Determine the (x, y) coordinate at the center of the cell enclosing the given text.  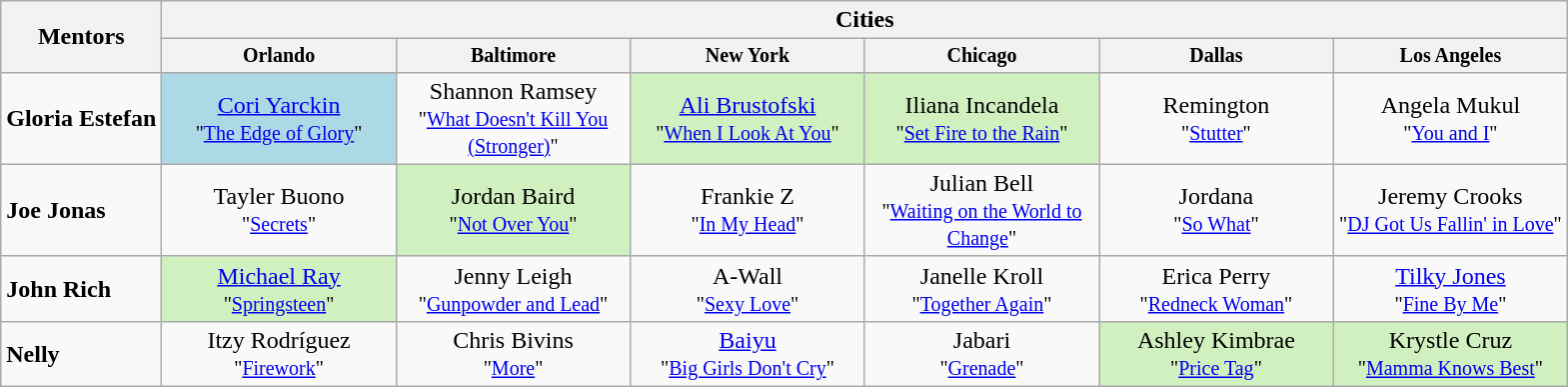
Shannon Ramsey "What Doesn't Kill You (Stronger)" (513, 118)
Mentors (82, 37)
Chicago (981, 56)
Krystle Cruz "Mamma Knows Best" (1450, 354)
Los Angeles (1450, 56)
Itzy Rodríguez "Firework" (279, 354)
Frankie Z "In My Head" (748, 210)
Nelly (82, 354)
New York (748, 56)
Chris Bivins "More" (513, 354)
Jordan Baird "Not Over You" (513, 210)
Janelle Kroll "Together Again" (981, 288)
Iliana Incandela "Set Fire to the Rain" (981, 118)
Julian Bell "Waiting on the World to Change" (981, 210)
Baltimore (513, 56)
Tilky Jones "Fine By Me" (1450, 288)
Tayler Buono "Secrets" (279, 210)
A-Wall "Sexy Love" (748, 288)
Remington "Stutter" (1216, 118)
Jabari "Grenade" (981, 354)
Angela Mukul "You and I" (1450, 118)
Ashley Kimbrae "Price Tag" (1216, 354)
Jordana "So What" (1216, 210)
Gloria Estefan (82, 118)
Jeremy Crooks "DJ Got Us Fallin' in Love" (1450, 210)
Cities (865, 20)
Erica Perry "Redneck Woman" (1216, 288)
Dallas (1216, 56)
John Rich (82, 288)
Joe Jonas (82, 210)
Ali Brustofski "When I Look At You" (748, 118)
Baiyu "Big Girls Don't Cry" (748, 354)
Orlando (279, 56)
Michael Ray "Springsteen" (279, 288)
Jenny Leigh "Gunpowder and Lead" (513, 288)
Cori Yarckin "The Edge of Glory" (279, 118)
